Locate the cell with the specified text and output its [X, Y] center coordinate. 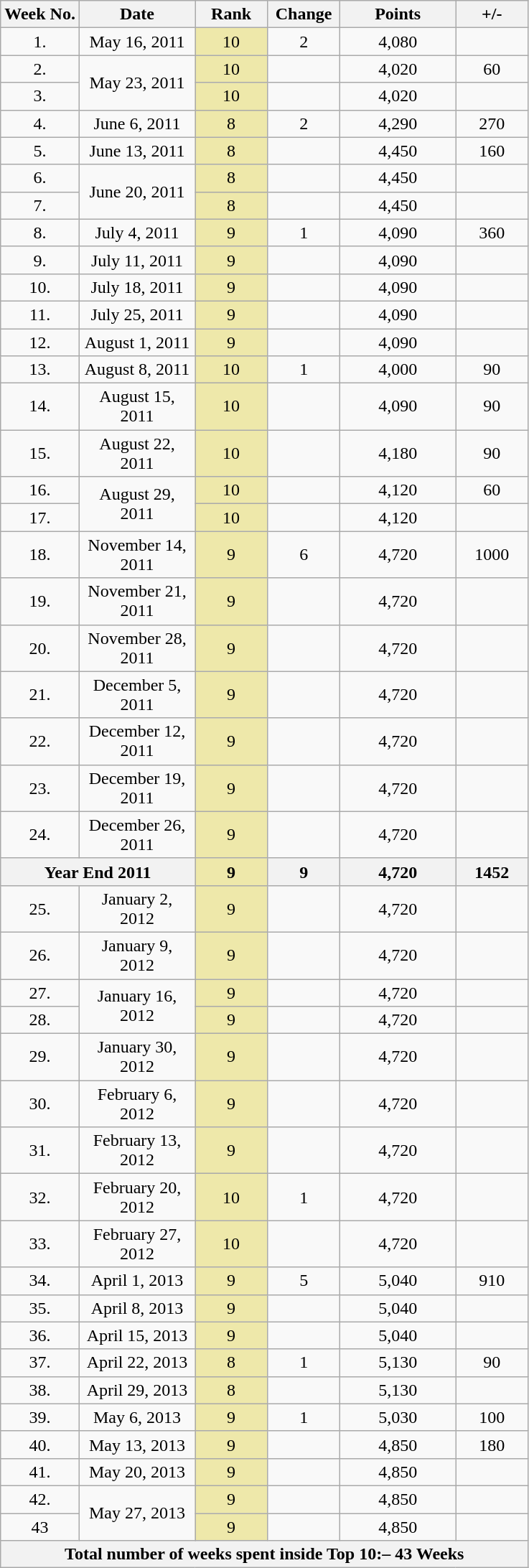
22. [40, 741]
July 11, 2011 [136, 260]
December 12, 2011 [136, 741]
February 27, 2012 [136, 1243]
41. [40, 1472]
August 29, 2011 [136, 504]
13. [40, 370]
11. [40, 314]
9. [40, 260]
28. [40, 1020]
Year End 2011 [98, 872]
2. [40, 69]
May 23, 2011 [136, 83]
April 15, 2013 [136, 1335]
20. [40, 648]
26. [40, 955]
37. [40, 1363]
15. [40, 454]
5. [40, 151]
May 16, 2011 [136, 42]
1452 [492, 872]
August 1, 2011 [136, 342]
Date [136, 14]
21. [40, 695]
May 27, 2013 [136, 1513]
July 25, 2011 [136, 314]
April 1, 2013 [136, 1281]
4,180 [398, 454]
January 30, 2012 [136, 1057]
8. [40, 233]
18. [40, 554]
33. [40, 1243]
1. [40, 42]
24. [40, 834]
April 29, 2013 [136, 1390]
April 8, 2013 [136, 1308]
November 21, 2011 [136, 602]
39. [40, 1417]
160 [492, 151]
February 13, 2012 [136, 1150]
6. [40, 178]
+/- [492, 14]
Rank [231, 14]
31. [40, 1150]
December 19, 2011 [136, 788]
4. [40, 123]
December 26, 2011 [136, 834]
6 [304, 554]
February 6, 2012 [136, 1104]
42. [40, 1499]
5 [304, 1281]
July 18, 2011 [136, 287]
February 20, 2012 [136, 1198]
August 15, 2011 [136, 406]
38. [40, 1390]
14. [40, 406]
July 4, 2011 [136, 233]
270 [492, 123]
5,030 [398, 1417]
August 22, 2011 [136, 454]
12. [40, 342]
360 [492, 233]
180 [492, 1445]
Points [398, 14]
34. [40, 1281]
19. [40, 602]
January 9, 2012 [136, 955]
November 28, 2011 [136, 648]
May 20, 2013 [136, 1472]
April 22, 2013 [136, 1363]
Change [304, 14]
3. [40, 96]
4,000 [398, 370]
910 [492, 1281]
November 14, 2011 [136, 554]
June 20, 2011 [136, 192]
August 8, 2011 [136, 370]
Total number of weeks spent inside Top 10:– 43 Weeks [264, 1554]
4,290 [398, 123]
January 16, 2012 [136, 1007]
29. [40, 1057]
17. [40, 518]
27. [40, 993]
4,080 [398, 42]
23. [40, 788]
100 [492, 1417]
1000 [492, 554]
December 5, 2011 [136, 695]
10. [40, 287]
Week No. [40, 14]
25. [40, 909]
32. [40, 1198]
35. [40, 1308]
43 [40, 1527]
7. [40, 205]
January 2, 2012 [136, 909]
June 6, 2011 [136, 123]
40. [40, 1445]
May 6, 2013 [136, 1417]
June 13, 2011 [136, 151]
May 13, 2013 [136, 1445]
30. [40, 1104]
16. [40, 490]
36. [40, 1335]
